Pinpoint the cell where the given text exists, returning its [X, Y] midpoint coordinate. 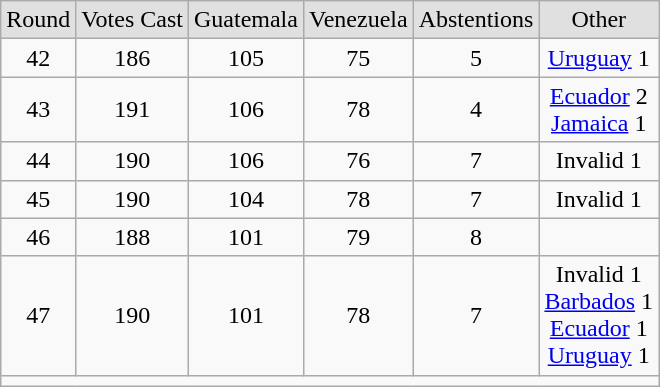
45 [38, 199]
Venezuela [358, 20]
Guatemala [246, 20]
8 [476, 237]
76 [358, 161]
186 [132, 58]
Invalid 1Barbados 1Ecuador 1Uruguay 1 [599, 316]
191 [132, 110]
44 [38, 161]
Votes Cast [132, 20]
188 [132, 237]
43 [38, 110]
105 [246, 58]
42 [38, 58]
4 [476, 110]
Ecuador 2Jamaica 1 [599, 110]
Other [599, 20]
79 [358, 237]
Abstentions [476, 20]
104 [246, 199]
46 [38, 237]
Uruguay 1 [599, 58]
Round [38, 20]
75 [358, 58]
5 [476, 58]
47 [38, 316]
